Find where the given text appears and provide that cell's center as (X, Y) coordinate. 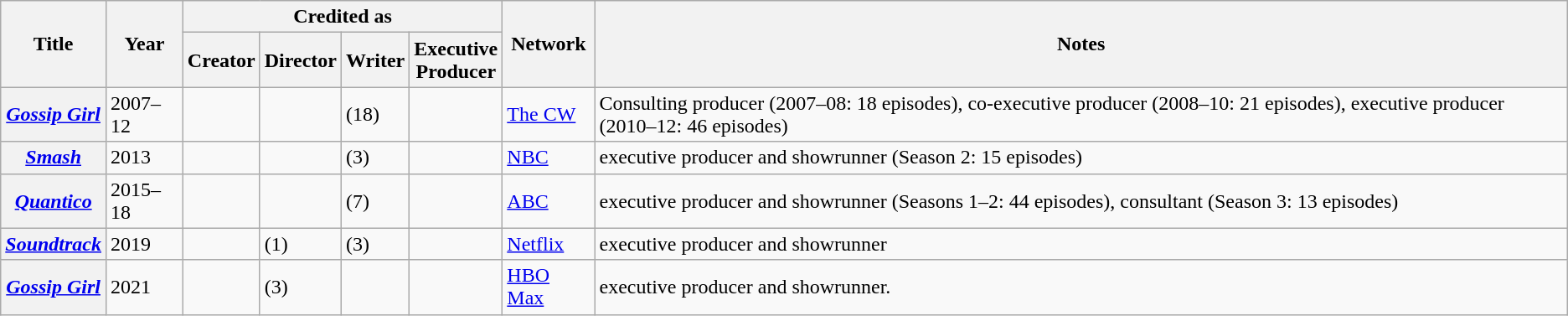
The CW (549, 114)
NBC (549, 158)
(1) (300, 244)
2015–18 (145, 201)
executive producer and showrunner (1081, 244)
2007–12 (145, 114)
ABC (549, 201)
executive producer and showrunner (Season 2: 15 episodes) (1081, 158)
Smash (54, 158)
(7) (375, 201)
Title (54, 44)
Director (300, 60)
Credited as (342, 17)
Year (145, 44)
Consulting producer (2007–08: 18 episodes), co-executive producer (2008–10: 21 episodes), executive producer (2010–12: 46 episodes) (1081, 114)
(18) (375, 114)
Netflix (549, 244)
Writer (375, 60)
2021 (145, 287)
Notes (1081, 44)
Creator (221, 60)
Quantico (54, 201)
Soundtrack (54, 244)
executive producer and showrunner (Seasons 1–2: 44 episodes), consultant (Season 3: 13 episodes) (1081, 201)
2013 (145, 158)
executive producer and showrunner. (1081, 287)
2019 (145, 244)
Network (549, 44)
HBO Max (549, 287)
ExecutiveProducer (456, 60)
